Extract the (X, Y) coordinate from the center of the cell holding the provided text.  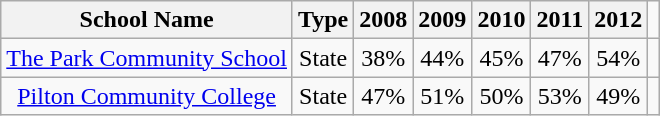
2010 (502, 20)
School Name (147, 20)
2012 (618, 20)
2008 (384, 20)
54% (618, 58)
Type (322, 20)
49% (618, 96)
38% (384, 58)
2011 (560, 20)
2009 (442, 20)
51% (442, 96)
Pilton Community College (147, 96)
The Park Community School (147, 58)
50% (502, 96)
44% (442, 58)
53% (560, 96)
45% (502, 58)
